Search for the cell housing the specified text and yield its [x, y] center coordinate. 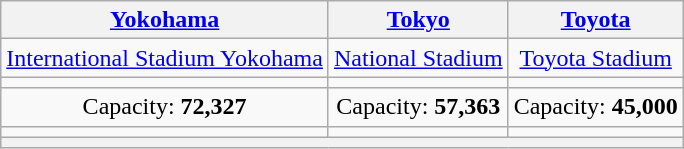
Yokohama [165, 20]
National Stadium [418, 58]
Capacity: 45,000 [596, 107]
Capacity: 57,363 [418, 107]
Capacity: 72,327 [165, 107]
Toyota [596, 20]
International Stadium Yokohama [165, 58]
Tokyo [418, 20]
Toyota Stadium [596, 58]
